Search for the cell housing the specified text and yield its [x, y] center coordinate. 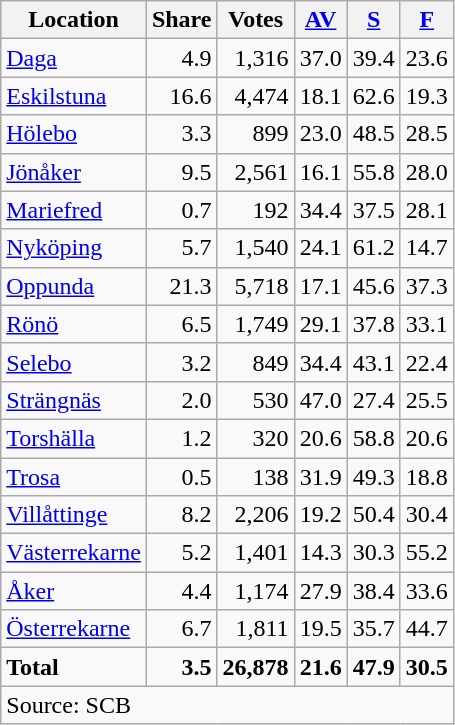
4.4 [182, 591]
3.2 [182, 362]
9.5 [182, 172]
21.3 [182, 286]
27.4 [374, 400]
49.3 [374, 477]
33.1 [426, 324]
5.7 [182, 248]
Trosa [74, 477]
28.0 [426, 172]
2.0 [182, 400]
Strängnäs [74, 400]
Hölebo [74, 134]
28.1 [426, 210]
37.3 [426, 286]
23.0 [320, 134]
22.4 [426, 362]
25.5 [426, 400]
Västerrekarne [74, 553]
Share [182, 20]
44.7 [426, 629]
4.9 [182, 58]
Location [74, 20]
24.1 [320, 248]
5,718 [256, 286]
19.3 [426, 96]
AV [320, 20]
58.8 [374, 438]
47.0 [320, 400]
21.6 [320, 667]
Total [74, 667]
14.3 [320, 553]
849 [256, 362]
37.0 [320, 58]
14.7 [426, 248]
17.1 [320, 286]
33.6 [426, 591]
4,474 [256, 96]
138 [256, 477]
26,878 [256, 667]
S [374, 20]
1.2 [182, 438]
16.6 [182, 96]
1,811 [256, 629]
48.5 [374, 134]
8.2 [182, 515]
23.6 [426, 58]
37.5 [374, 210]
28.5 [426, 134]
18.1 [320, 96]
0.7 [182, 210]
Selebo [74, 362]
0.5 [182, 477]
Villåttinge [74, 515]
5.2 [182, 553]
55.8 [374, 172]
1,316 [256, 58]
29.1 [320, 324]
27.9 [320, 591]
Votes [256, 20]
1,174 [256, 591]
Source: SCB [228, 705]
Åker [74, 591]
2,206 [256, 515]
Oppunda [74, 286]
Nyköping [74, 248]
Eskilstuna [74, 96]
3.3 [182, 134]
18.8 [426, 477]
19.2 [320, 515]
30.3 [374, 553]
1,401 [256, 553]
45.6 [374, 286]
Torshälla [74, 438]
62.6 [374, 96]
55.2 [426, 553]
47.9 [374, 667]
6.7 [182, 629]
Jönåker [74, 172]
1,540 [256, 248]
2,561 [256, 172]
F [426, 20]
1,749 [256, 324]
30.5 [426, 667]
Daga [74, 58]
50.4 [374, 515]
Rönö [74, 324]
37.8 [374, 324]
Mariefred [74, 210]
31.9 [320, 477]
6.5 [182, 324]
19.5 [320, 629]
Österrekarne [74, 629]
530 [256, 400]
30.4 [426, 515]
38.4 [374, 591]
39.4 [374, 58]
35.7 [374, 629]
192 [256, 210]
43.1 [374, 362]
320 [256, 438]
899 [256, 134]
16.1 [320, 172]
61.2 [374, 248]
3.5 [182, 667]
